Search for the cell housing the specified text and yield its (X, Y) center coordinate. 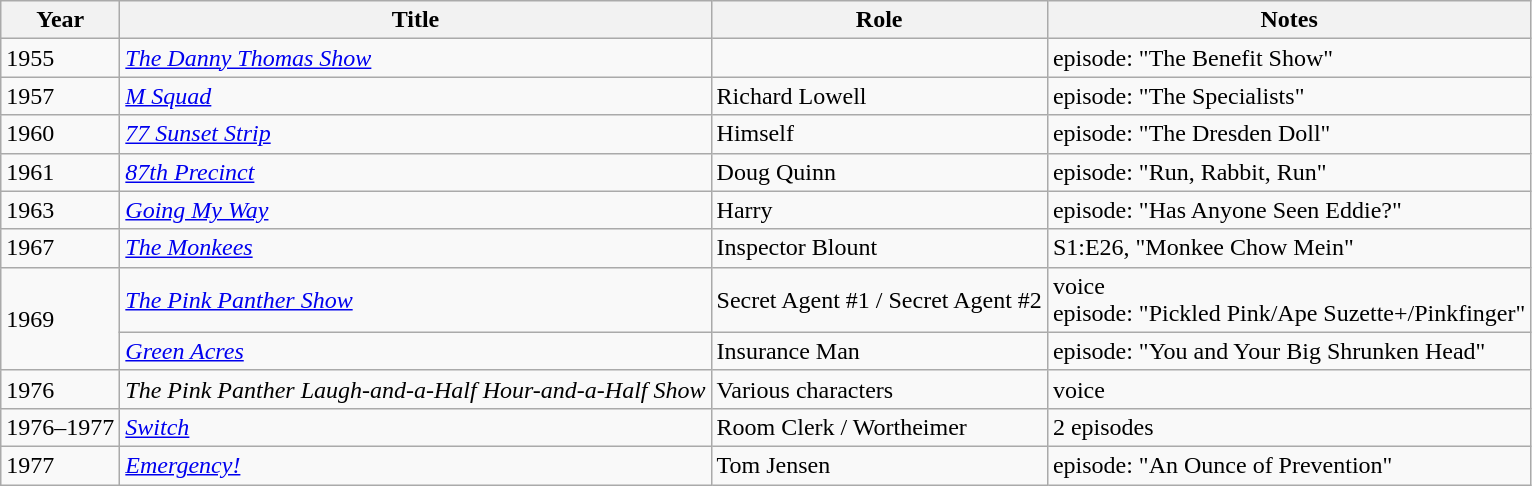
1969 (60, 318)
1976 (60, 389)
Role (879, 20)
episode: "An Ounce of Prevention" (1288, 465)
episode: "You and Your Big Shrunken Head" (1288, 351)
Switch (416, 427)
M Squad (416, 96)
Various characters (879, 389)
Green Acres (416, 351)
1960 (60, 134)
Emergency! (416, 465)
Insurance Man (879, 351)
Richard Lowell (879, 96)
Room Clerk / Wortheimer (879, 427)
2 episodes (1288, 427)
Himself (879, 134)
episode: "The Specialists" (1288, 96)
Harry (879, 210)
Title (416, 20)
episode: "Has Anyone Seen Eddie?" (1288, 210)
1955 (60, 58)
77 Sunset Strip (416, 134)
S1:E26, "Monkee Chow Mein" (1288, 248)
The Danny Thomas Show (416, 58)
1957 (60, 96)
Tom Jensen (879, 465)
The Pink Panther Laugh-and-a-Half Hour-and-a-Half Show (416, 389)
Inspector Blount (879, 248)
The Monkees (416, 248)
1976–1977 (60, 427)
episode: "Run, Rabbit, Run" (1288, 172)
1963 (60, 210)
Doug Quinn (879, 172)
episode: "The Benefit Show" (1288, 58)
voiceepisode: "Pickled Pink/Ape Suzette+/Pinkfinger" (1288, 300)
1967 (60, 248)
The Pink Panther Show (416, 300)
Year (60, 20)
Secret Agent #1 / Secret Agent #2 (879, 300)
voice (1288, 389)
Going My Way (416, 210)
episode: "The Dresden Doll" (1288, 134)
87th Precinct (416, 172)
1977 (60, 465)
Notes (1288, 20)
1961 (60, 172)
